Find where the given text appears and provide that cell's center as (x, y) coordinate. 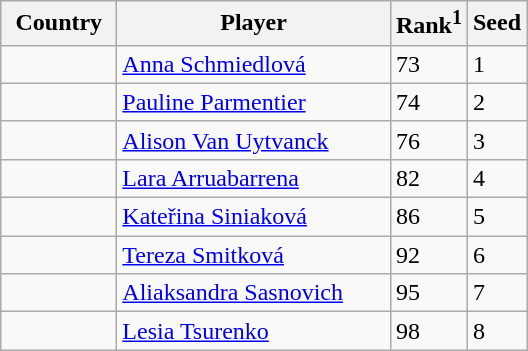
6 (496, 255)
5 (496, 217)
Lara Arruabarrena (254, 178)
76 (428, 140)
Aliaksandra Sasnovich (254, 293)
Anna Schmiedlová (254, 64)
Country (59, 24)
82 (428, 178)
98 (428, 331)
Alison Van Uytvanck (254, 140)
3 (496, 140)
74 (428, 102)
7 (496, 293)
92 (428, 255)
73 (428, 64)
4 (496, 178)
8 (496, 331)
Pauline Parmentier (254, 102)
Kateřina Siniaková (254, 217)
1 (496, 64)
Lesia Tsurenko (254, 331)
2 (496, 102)
Tereza Smitková (254, 255)
Player (254, 24)
95 (428, 293)
86 (428, 217)
Seed (496, 24)
Rank1 (428, 24)
